Detect which cell encompasses the target text, then output its (x, y) center coordinate. 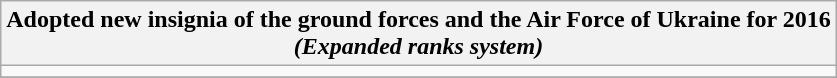
Adopted new insignia of the ground forces and the Air Force of Ukraine for 2016(Expanded ranks system) (419, 34)
